From the cell containing the given text, extract its center point as (x, y) coordinate. 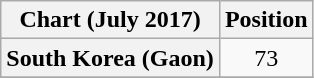
Chart (July 2017) (110, 20)
Position (266, 20)
73 (266, 58)
South Korea (Gaon) (110, 58)
